Pinpoint the cell where the given text exists, returning its [X, Y] midpoint coordinate. 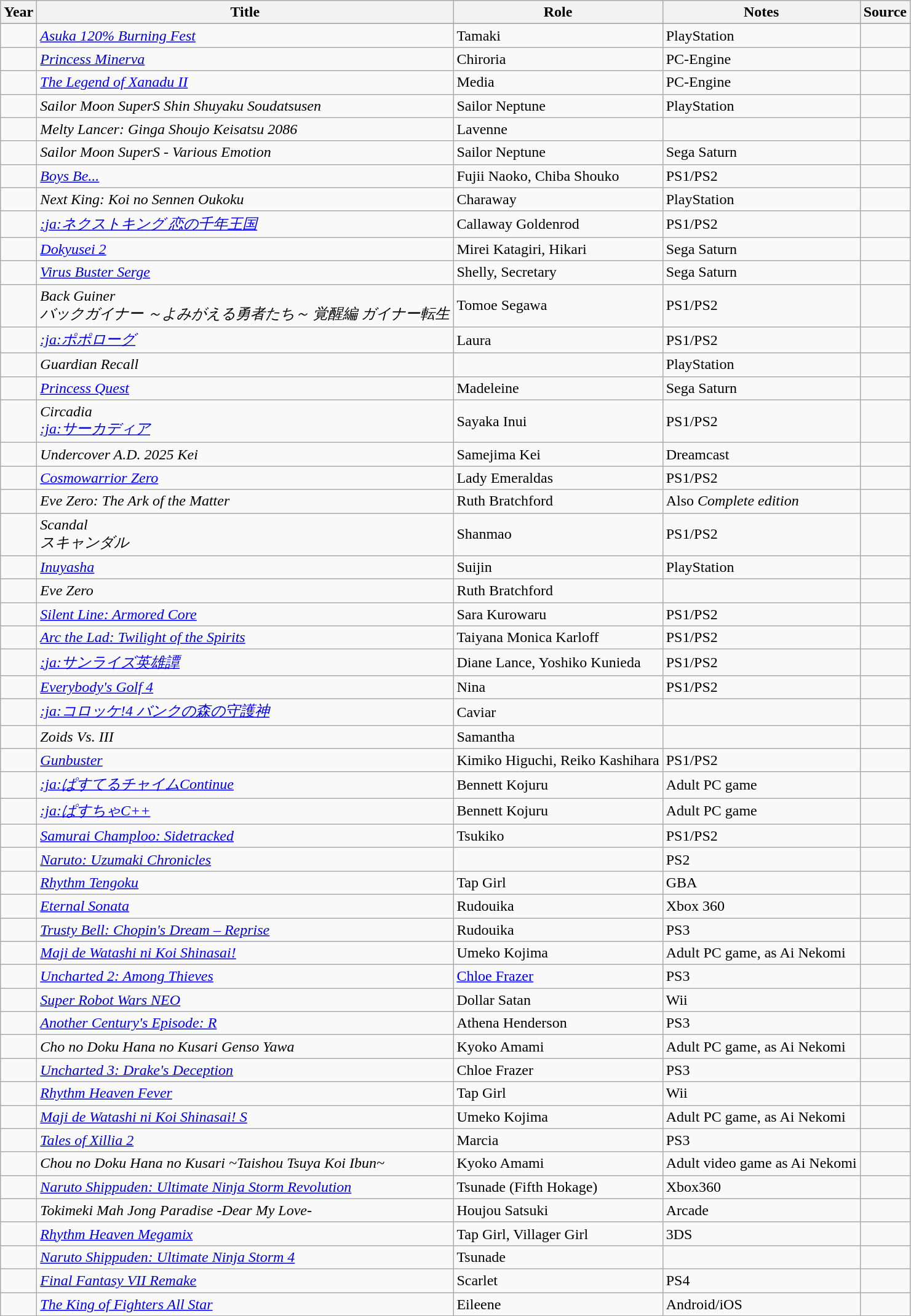
Adult video game as Ai Nekomi [762, 1163]
Shelly, Secretary [558, 272]
Tomoe Segawa [558, 306]
Scarlet [558, 1280]
Tamaki [558, 36]
Lavenne [558, 129]
Laura [558, 341]
Eileene [558, 1304]
Shanmao [558, 534]
Trusty Bell: Chopin's Dream – Reprise [245, 929]
Zoids Vs. III [245, 737]
Taiyana Monica Karloff [558, 638]
GBA [762, 882]
Athena Henderson [558, 1023]
Princess Minerva [245, 59]
Eternal Sonata [245, 906]
:ja:コロッケ!4 バンクの森の守護神 [245, 712]
Source [885, 12]
Suijin [558, 568]
Maji de Watashi ni Koi Shinasai! [245, 953]
The King of Fighters All Star [245, 1304]
Uncharted 3: Drake's Deception [245, 1070]
Maji de Watashi ni Koi Shinasai! S [245, 1117]
Guardian Recall [245, 365]
Title [245, 12]
Next King: Koi no Sennen Oukoku [245, 199]
Asuka 120% Burning Fest [245, 36]
Also Complete edition [762, 501]
Naruto: Uzumaki Chronicles [245, 859]
Undercover A.D. 2025 Kei [245, 454]
:ja:ぱすてるチャイムContinue [245, 785]
Role [558, 12]
Samejima Kei [558, 454]
Charaway [558, 199]
Notes [762, 12]
Sailor Moon SuperS - Various Emotion [245, 153]
Tales of Xillia 2 [245, 1140]
Melty Lancer: Ginga Shoujo Keisatsu 2086 [245, 129]
Naruto Shippuden: Ultimate Ninja Storm Revolution [245, 1187]
Chiroria [558, 59]
Eve Zero: The Ark of the Matter [245, 501]
Arcade [762, 1210]
Year [18, 12]
Madeleine [558, 388]
Everybody's Golf 4 [245, 687]
Arc the Lad: Twilight of the Spirits [245, 638]
Samurai Champloo: Sidetracked [245, 836]
Tokimeki Mah Jong Paradise -Dear My Love- [245, 1210]
The Legend of Xanadu II [245, 82]
Rhythm Heaven Fever [245, 1093]
Diane Lance, Yoshiko Kunieda [558, 663]
:ja:ぱすちゃC++ [245, 812]
PS2 [762, 859]
Super Robot Wars NEO [245, 1000]
Uncharted 2: Among Thieves [245, 977]
Back Guiner バックガイナー ～よみがえる勇者たち～ 覚醒編 ガイナー転生 [245, 306]
:ja:サンライズ英雄譚 [245, 663]
Virus Buster Serge [245, 272]
Rhythm Heaven Megamix [245, 1234]
Scandalスキャンダル [245, 534]
Chou no Doku Hana no Kusari ~Taishou Tsuya Koi Ibun~ [245, 1163]
Dokyusei 2 [245, 249]
Nina [558, 687]
PS4 [762, 1280]
:ja:ネクストキング 恋の千年王国 [245, 224]
Inuyasha [245, 568]
Boys Be... [245, 176]
Sailor Moon SuperS Shin Shuyaku Soudatsusen [245, 106]
Tsunade (Fifth Hokage) [558, 1187]
Sara Kurowaru [558, 614]
Circadia:ja:サーカディア [245, 421]
Dreamcast [762, 454]
Android/iOS [762, 1304]
Sayaka Inui [558, 421]
Dollar Satan [558, 1000]
Rhythm Tengoku [245, 882]
Eve Zero [245, 591]
Fujii Naoko, Chiba Shouko [558, 176]
Mirei Katagiri, Hikari [558, 249]
Silent Line: Armored Core [245, 614]
Marcia [558, 1140]
Tsunade [558, 1257]
Princess Quest [245, 388]
3DS [762, 1234]
Cho no Doku Hana no Kusari Genso Yawa [245, 1047]
Tsukiko [558, 836]
Cosmowarrior Zero [245, 478]
Media [558, 82]
Gunbuster [245, 760]
Kimiko Higuchi, Reiko Kashihara [558, 760]
Final Fantasy VII Remake [245, 1280]
Tap Girl, Villager Girl [558, 1234]
Naruto Shippuden: Ultimate Ninja Storm 4 [245, 1257]
Xbox360 [762, 1187]
Another Century's Episode: R [245, 1023]
Xbox 360 [762, 906]
Lady Emeraldas [558, 478]
Callaway Goldenrod [558, 224]
:ja:ポポローグ [245, 341]
Houjou Satsuki [558, 1210]
Caviar [558, 712]
Samantha [558, 737]
